Locate the cell with the specified text and output its (X, Y) center coordinate. 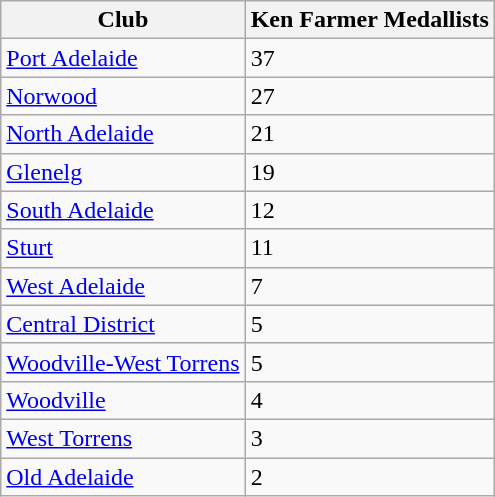
West Adelaide (123, 286)
37 (370, 58)
27 (370, 96)
South Adelaide (123, 210)
4 (370, 400)
12 (370, 210)
7 (370, 286)
2 (370, 477)
Sturt (123, 248)
3 (370, 438)
Norwood (123, 96)
North Adelaide (123, 134)
19 (370, 172)
Woodville (123, 400)
Central District (123, 324)
Old Adelaide (123, 477)
Ken Farmer Medallists (370, 20)
Woodville-West Torrens (123, 362)
11 (370, 248)
21 (370, 134)
West Torrens (123, 438)
Glenelg (123, 172)
Club (123, 20)
Port Adelaide (123, 58)
